Identify which cell holds the provided text, then report its [X, Y] central coordinate. 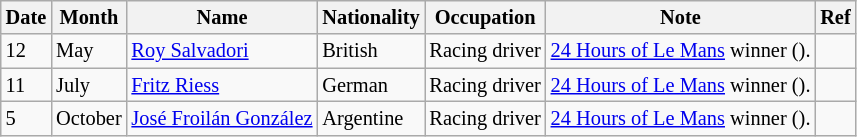
May [88, 51]
German [370, 85]
Month [88, 17]
José Froilán González [222, 118]
5 [26, 118]
British [370, 51]
Date [26, 17]
11 [26, 85]
Nationality [370, 17]
Argentine [370, 118]
Occupation [484, 17]
Name [222, 17]
Fritz Riess [222, 85]
July [88, 85]
Ref [835, 17]
Note [681, 17]
Roy Salvadori [222, 51]
October [88, 118]
12 [26, 51]
